Scan for the cell matching the given text and deliver its [X, Y] coordinate at center. 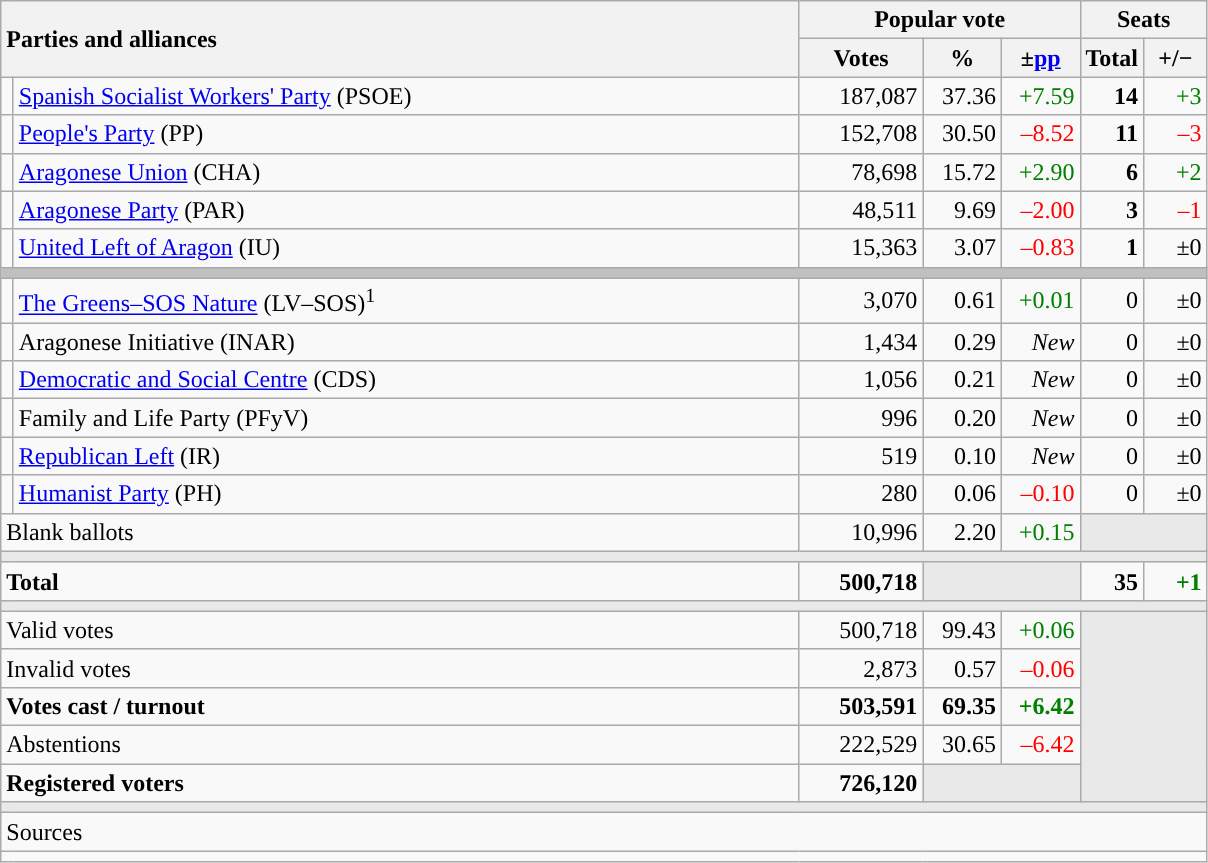
6 [1112, 172]
30.65 [962, 745]
+1 [1176, 581]
+3 [1176, 96]
The Greens–SOS Nature (LV–SOS)1 [406, 300]
2,873 [861, 668]
187,087 [861, 96]
+2.90 [1040, 172]
Spanish Socialist Workers' Party (PSOE) [406, 96]
3.07 [962, 248]
Valid votes [400, 630]
–0.06 [1040, 668]
% [962, 58]
Aragonese Initiative (INAR) [406, 342]
Votes [861, 58]
Aragonese Union (CHA) [406, 172]
–0.83 [1040, 248]
+7.59 [1040, 96]
Seats [1144, 20]
+6.42 [1040, 706]
+0.06 [1040, 630]
152,708 [861, 134]
503,591 [861, 706]
Invalid votes [400, 668]
+/− [1176, 58]
9.69 [962, 210]
+0.15 [1040, 532]
–6.42 [1040, 745]
280 [861, 494]
–1 [1176, 210]
99.43 [962, 630]
30.50 [962, 134]
Votes cast / turnout [400, 706]
519 [861, 456]
0.57 [962, 668]
Blank ballots [400, 532]
Republican Left (IR) [406, 456]
15,363 [861, 248]
1,434 [861, 342]
0.29 [962, 342]
1,056 [861, 380]
+0.01 [1040, 300]
–2.00 [1040, 210]
0.21 [962, 380]
–0.10 [1040, 494]
48,511 [861, 210]
14 [1112, 96]
Humanist Party (PH) [406, 494]
Aragonese Party (PAR) [406, 210]
–3 [1176, 134]
Parties and alliances [400, 39]
0.20 [962, 418]
996 [861, 418]
3 [1112, 210]
0.10 [962, 456]
Popular vote [940, 20]
11 [1112, 134]
Registered voters [400, 783]
222,529 [861, 745]
726,120 [861, 783]
People's Party (PP) [406, 134]
±pp [1040, 58]
2.20 [962, 532]
Abstentions [400, 745]
37.36 [962, 96]
0.61 [962, 300]
Democratic and Social Centre (CDS) [406, 380]
35 [1112, 581]
10,996 [861, 532]
15.72 [962, 172]
United Left of Aragon (IU) [406, 248]
Family and Life Party (PFyV) [406, 418]
1 [1112, 248]
Sources [604, 832]
78,698 [861, 172]
–8.52 [1040, 134]
69.35 [962, 706]
0.06 [962, 494]
+2 [1176, 172]
3,070 [861, 300]
